Extract the [X, Y] coordinate from the center of the cell holding the provided text.  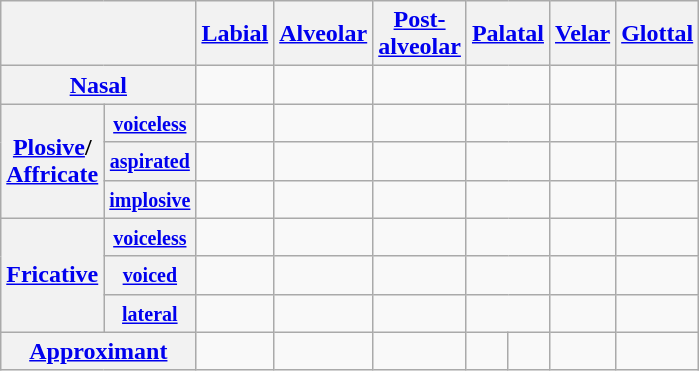
Post-alveolar [420, 34]
Alveolar [324, 34]
Approximant [98, 351]
Fricative [52, 275]
Plosive/Affricate [52, 161]
lateral [150, 313]
aspirated [150, 161]
Palatal [508, 34]
Nasal [98, 85]
Velar [582, 34]
implosive [150, 199]
Labial [235, 34]
voiced [150, 275]
Glottal [658, 34]
